Return [X, Y] of the center of cell containing provided text 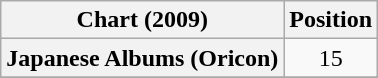
Position [331, 20]
15 [331, 58]
Chart (2009) [142, 20]
Japanese Albums (Oricon) [142, 58]
